Capture the cell that displays the provided text and extract its (X, Y) central coordinate. 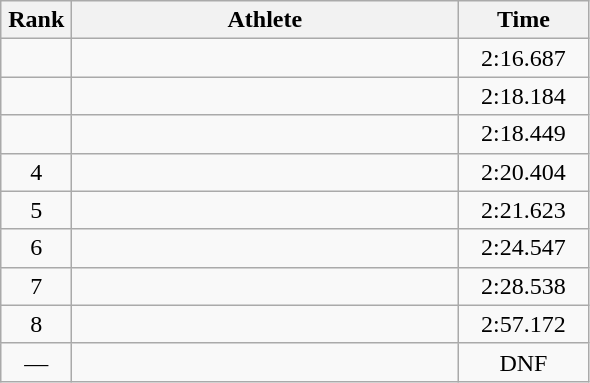
2:21.623 (524, 210)
2:16.687 (524, 58)
2:57.172 (524, 324)
Athlete (265, 20)
5 (36, 210)
2:20.404 (524, 172)
Rank (36, 20)
2:18.184 (524, 96)
DNF (524, 362)
— (36, 362)
2:24.547 (524, 248)
4 (36, 172)
7 (36, 286)
2:28.538 (524, 286)
2:18.449 (524, 134)
Time (524, 20)
8 (36, 324)
6 (36, 248)
